Locate the cell with the specified text and output its (X, Y) center coordinate. 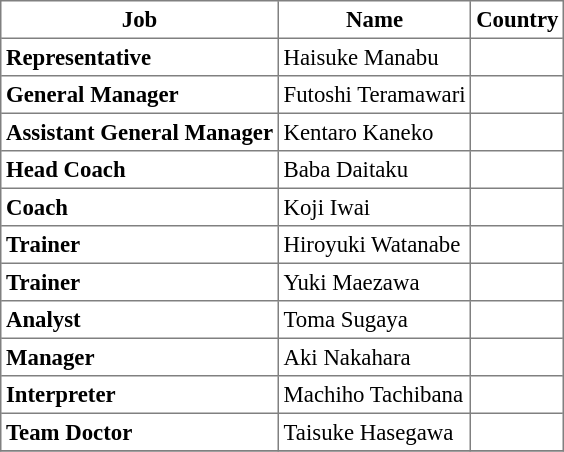
Representative (140, 57)
Aki Nakahara (374, 357)
Kentaro Kaneko (374, 132)
Team Doctor (140, 432)
Analyst (140, 320)
Job (140, 20)
Assistant General Manager (140, 132)
Koji Iwai (374, 207)
Futoshi Teramawari (374, 95)
Yuki Maezawa (374, 282)
Taisuke Hasegawa (374, 432)
Haisuke Manabu (374, 57)
Manager (140, 357)
Interpreter (140, 395)
Toma Sugaya (374, 320)
Country (518, 20)
Coach (140, 207)
Baba Daitaku (374, 170)
Machiho Tachibana (374, 395)
General Manager (140, 95)
Name (374, 20)
Hiroyuki Watanabe (374, 245)
Head Coach (140, 170)
